Return [x, y] of the center of cell containing provided text 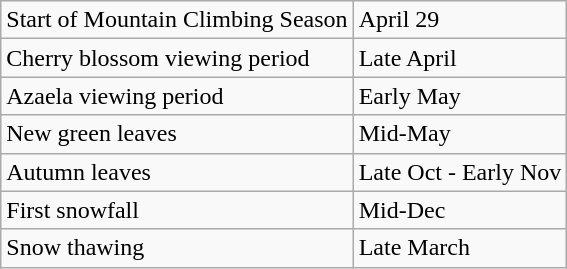
Autumn leaves [177, 172]
Mid-Dec [460, 210]
First snowfall [177, 210]
Snow thawing [177, 248]
Late March [460, 248]
Late Oct - Early Nov [460, 172]
Cherry blossom viewing period [177, 58]
Azaela viewing period [177, 96]
Start of Mountain Climbing Season [177, 20]
Late April [460, 58]
Early May [460, 96]
April 29 [460, 20]
New green leaves [177, 134]
Mid-May [460, 134]
